Return the [x, y] coordinate for the center point of the cell that contains the specified text.  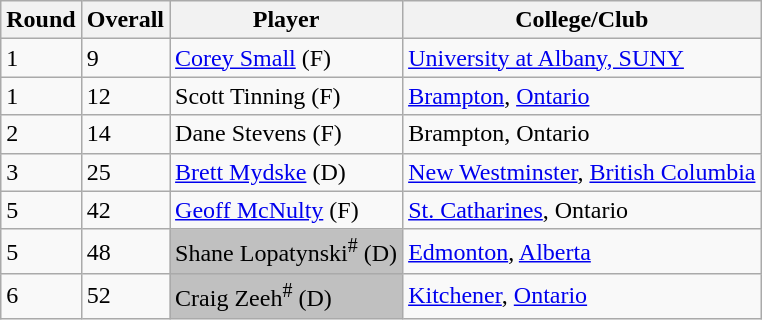
University at Albany, SUNY [582, 58]
2 [41, 134]
42 [125, 210]
Corey Small (F) [286, 58]
Dane Stevens (F) [286, 134]
12 [125, 96]
Shane Lopatynski# (D) [286, 252]
College/Club [582, 20]
Brett Mydske (D) [286, 172]
48 [125, 252]
Round [41, 20]
14 [125, 134]
52 [125, 296]
Scott Tinning (F) [286, 96]
Kitchener, Ontario [582, 296]
6 [41, 296]
Geoff McNulty (F) [286, 210]
Edmonton, Alberta [582, 252]
3 [41, 172]
St. Catharines, Ontario [582, 210]
9 [125, 58]
New Westminster, British Columbia [582, 172]
Craig Zeeh# (D) [286, 296]
Overall [125, 20]
Player [286, 20]
25 [125, 172]
